Output the (x, y) coordinate of the center of the cell containing the given text.  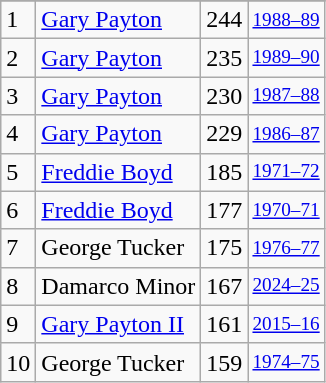
2015–16 (286, 324)
1 (18, 20)
5 (18, 172)
235 (224, 58)
1970–71 (286, 210)
Gary Payton II (118, 324)
1971–72 (286, 172)
1974–75 (286, 362)
9 (18, 324)
2 (18, 58)
167 (224, 286)
244 (224, 20)
6 (18, 210)
177 (224, 210)
1976–77 (286, 248)
10 (18, 362)
1987–88 (286, 96)
Damarco Minor (118, 286)
4 (18, 134)
229 (224, 134)
2024–25 (286, 286)
185 (224, 172)
175 (224, 248)
159 (224, 362)
8 (18, 286)
230 (224, 96)
1988–89 (286, 20)
1989–90 (286, 58)
161 (224, 324)
1986–87 (286, 134)
7 (18, 248)
3 (18, 96)
